Extract the [X, Y] coordinate from the center of the cell holding the provided text.  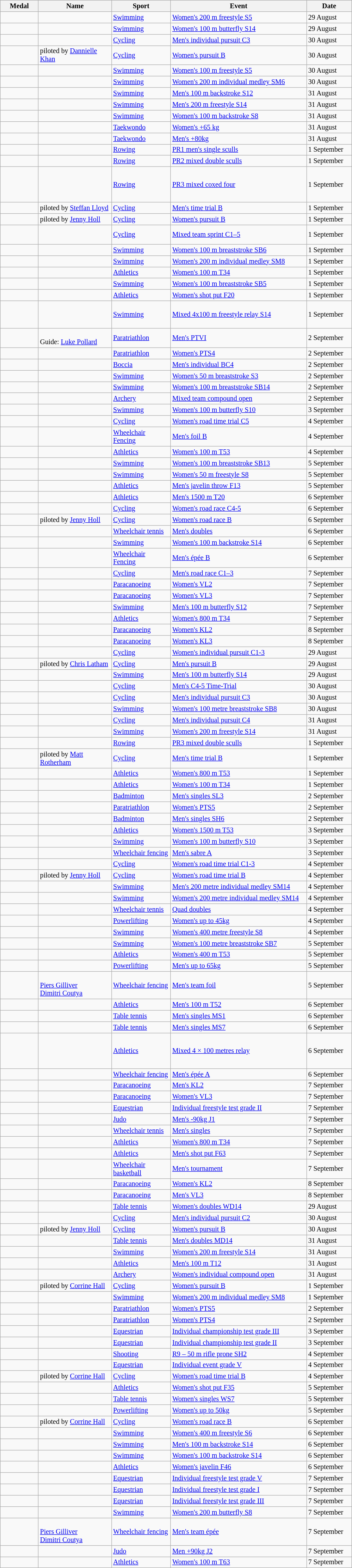
Women's individual compound open [238, 1274]
Men's singles MS7 [238, 1027]
Women's 100 metre breaststroke SB8 [238, 709]
Men's -90kg J1 [238, 1119]
Men's tournament [238, 1169]
Men's javelin throw F13 [238, 486]
Men's pursuit B [238, 664]
Men's 100 m backstroke S14 [238, 1444]
Women's up to 50kg [238, 1410]
Sport [141, 6]
Name [75, 6]
Men's 100 m butterfly S12 [238, 607]
Women's shot put F35 [238, 1388]
Men's VL3 [238, 1195]
Quad doubles [238, 909]
Shooting [141, 1354]
Mixed team sprint C1–5 [238, 234]
R9 – 50 m rifle prone SH2 [238, 1354]
Women's road time trial C5 [238, 421]
Men's singles SL3 [238, 796]
Men's C4-5 Time-Trial [238, 686]
PR3 mixed coxed four [238, 184]
Individual championship test grade III [238, 1331]
Men's 100 m T52 [238, 1005]
Women's VL2 [238, 584]
Men's sabre A [238, 853]
Women's 100 m breaststroke SB5 [238, 284]
Women's 200 m freestyle S5 [238, 17]
Individual freestyle test grade III [238, 1501]
Men +90kg J2 [238, 1551]
Women's 100 m backstroke S8 [238, 116]
Women's shot put F20 [238, 295]
Men's KL2 [238, 1085]
Women's 100 metre breaststroke SB7 [238, 943]
Individual freestyle test grade II [238, 1108]
Men's 200 metre individual medley SM14 [238, 887]
Men's individual pursuit C4 [238, 720]
piloted by Dannielle Khan [75, 55]
PR2 mixed double sculls [238, 161]
Men's up to 65kg [238, 966]
piloted by Steffan Lloyd [75, 208]
Event [238, 6]
Men's doubles MD14 [238, 1241]
Men's PTVI [238, 337]
Women's +65 kg [238, 127]
Men's 200 m freestyle S14 [238, 104]
Women's 800 m T53 [238, 774]
Women's 50 m freestyle S8 [238, 474]
Women's 400 m freestyle S6 [238, 1433]
Men's individual pursuit C2 [238, 1218]
Individual freestyle test grade I [238, 1490]
Men's singles MS1 [238, 1016]
Women's 400 m T53 [238, 955]
Men's 100 m butterfly S14 [238, 675]
Women's KL3 [238, 641]
Men's shot put F63 [238, 1153]
Men's 1500 m T20 [238, 497]
Women's 100 m breaststroke SB14 [238, 387]
Men's doubles [238, 531]
Individual freestyle test grade V [238, 1478]
Men's foil B [238, 436]
PR1 men's single sculls [238, 150]
Women's 100 m butterfly S14 [238, 28]
Men's singles SH6 [238, 819]
Medal [20, 6]
Boccia [141, 365]
Men's team épée [238, 1531]
Women's 100 m breaststroke SB6 [238, 250]
Men's +80kg [238, 138]
Men's team foil [238, 985]
Mixed team compound open [238, 398]
Guide: Luke Pollard [75, 337]
Men's 100 m backstroke S12 [238, 93]
Men's individual BC4 [238, 365]
Mixed 4x100 m freestyle relay S14 [238, 315]
Women's javelin F46 [238, 1467]
Women's 100 m T53 [238, 452]
PR3 mixed double sculls [238, 743]
Men's épée B [238, 557]
Men's singles [238, 1131]
Women's 50 m breaststroke S3 [238, 376]
Men's épée A [238, 1074]
Men's road race C1–3 [238, 573]
Women's 100 m freestyle S5 [238, 70]
piloted by Chris Latham [75, 664]
Women's doubles WD14 [238, 1206]
Wheelchair basketball [141, 1169]
Women's road time trial C1-3 [238, 864]
Women's road race C4-5 [238, 508]
Women's 1500 m T53 [238, 830]
Women's 100 m T63 [238, 1562]
Women's up to 45kg [238, 921]
Women's 200 m butterfly S8 [238, 1512]
Women's individual pursuit C1-3 [238, 652]
Men's 100 m T12 [238, 1263]
Mixed 4 × 100 metres relay [238, 1051]
Women's 100 m breaststroke SB13 [238, 463]
Women's 400 metre freestyle S8 [238, 932]
Women's 200 metre individual medley SM14 [238, 898]
piloted by Matt Rotherham [75, 758]
Women's singles WS7 [238, 1399]
Date [329, 6]
Individual championship test grade II [238, 1342]
Women's 200 m individual medley SM6 [238, 82]
Individual event grade V [238, 1365]
